Locate the cell with the specified text and output its (x, y) center coordinate. 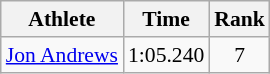
Rank (240, 19)
Jon Andrews (62, 55)
1:05.240 (166, 55)
7 (240, 55)
Athlete (62, 19)
Time (166, 19)
